Extract the [x, y] coordinate from the center of the cell holding the provided text.  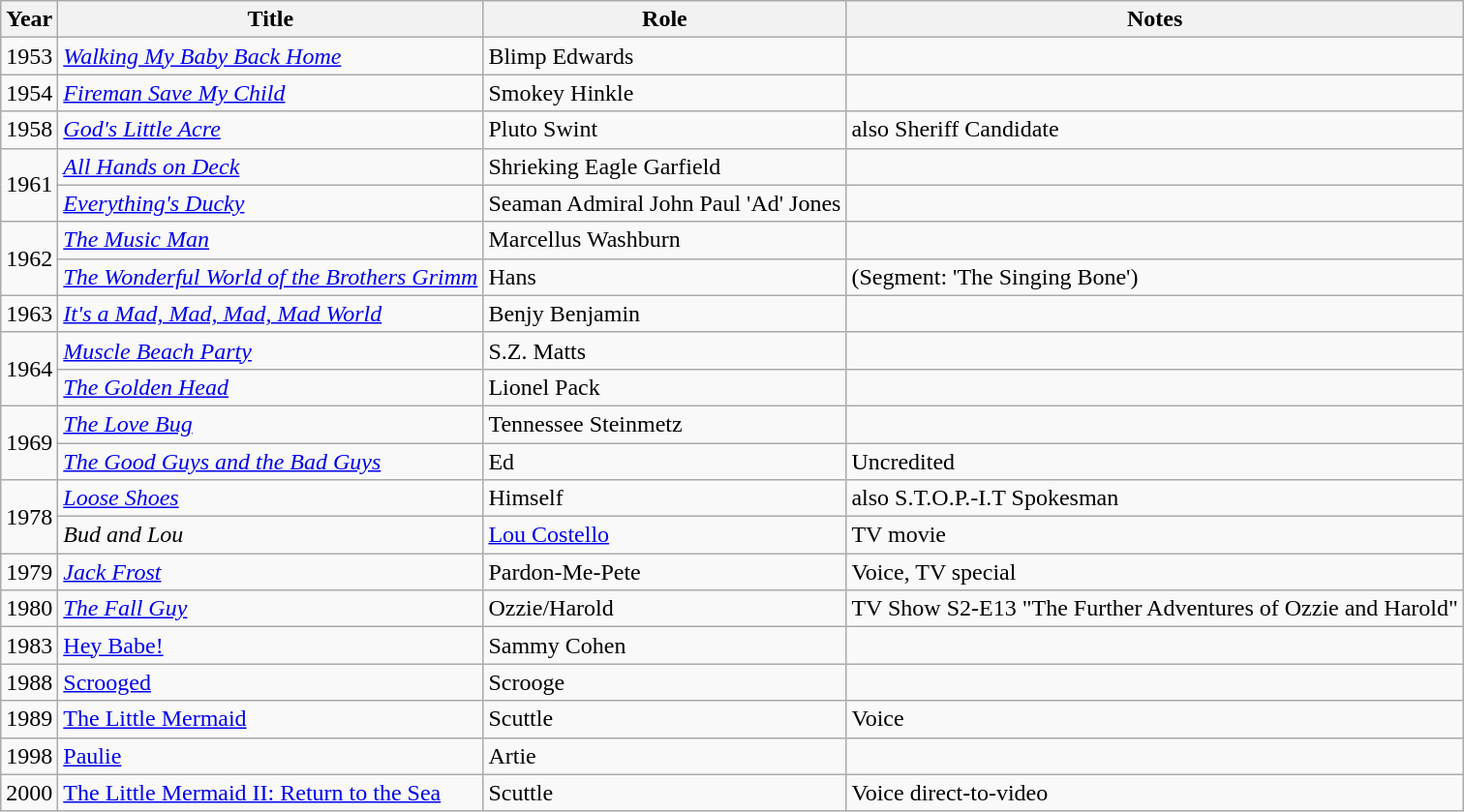
1989 [29, 719]
Scrooge [664, 682]
The Fall Guy [271, 609]
Benjy Benjamin [664, 314]
Hey Babe! [271, 646]
The Little Mermaid [271, 719]
Year [29, 19]
also Sheriff Candidate [1154, 130]
Jack Frost [271, 572]
1958 [29, 130]
Loose Shoes [271, 498]
The Golden Head [271, 387]
Ozzie/Harold [664, 609]
1998 [29, 756]
All Hands on Deck [271, 166]
Muscle Beach Party [271, 350]
(Segment: 'The Singing Bone') [1154, 277]
Lou Costello [664, 535]
1979 [29, 572]
TV Show S2-E13 "The Further Adventures of Ozzie and Harold" [1154, 609]
Voice [1154, 719]
The Little Mermaid II: Return to the Sea [271, 793]
It's a Mad, Mad, Mad, Mad World [271, 314]
Scrooged [271, 682]
The Music Man [271, 240]
Artie [664, 756]
1953 [29, 56]
Smokey Hinkle [664, 93]
Lionel Pack [664, 387]
God's Little Acre [271, 130]
Notes [1154, 19]
1980 [29, 609]
Bud and Lou [271, 535]
Sammy Cohen [664, 646]
Ed [664, 462]
1964 [29, 369]
Blimp Edwards [664, 56]
Hans [664, 277]
Voice direct-to-video [1154, 793]
Voice, TV special [1154, 572]
Everything's Ducky [271, 203]
Pluto Swint [664, 130]
also S.T.O.P.-I.T Spokesman [1154, 498]
Role [664, 19]
Seaman Admiral John Paul 'Ad' Jones [664, 203]
TV movie [1154, 535]
1954 [29, 93]
Pardon-Me-Pete [664, 572]
1983 [29, 646]
S.Z. Matts [664, 350]
The Love Bug [271, 424]
The Good Guys and the Bad Guys [271, 462]
Marcellus Washburn [664, 240]
Title [271, 19]
Shrieking Eagle Garfield [664, 166]
1978 [29, 517]
1961 [29, 185]
Himself [664, 498]
1962 [29, 258]
1969 [29, 442]
The Wonderful World of the Brothers Grimm [271, 277]
Uncredited [1154, 462]
Walking My Baby Back Home [271, 56]
1988 [29, 682]
Paulie [271, 756]
Fireman Save My Child [271, 93]
2000 [29, 793]
Tennessee Steinmetz [664, 424]
1963 [29, 314]
